From the cell containing the given text, extract its center point as (x, y) coordinate. 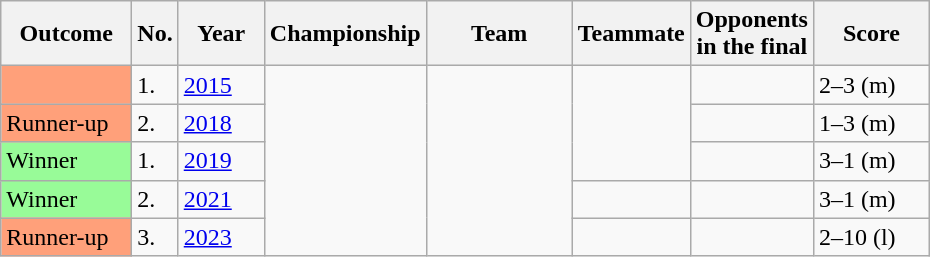
Teammate (631, 34)
2018 (221, 123)
Opponents in the final (752, 34)
Year (221, 34)
Team (499, 34)
Championship (345, 34)
2–10 (l) (871, 237)
2023 (221, 237)
2019 (221, 161)
Outcome (66, 34)
2–3 (m) (871, 85)
2015 (221, 85)
1–3 (m) (871, 123)
3. (155, 237)
No. (155, 34)
Score (871, 34)
2021 (221, 199)
